Detect which cell encompasses the target text, then output its [x, y] center coordinate. 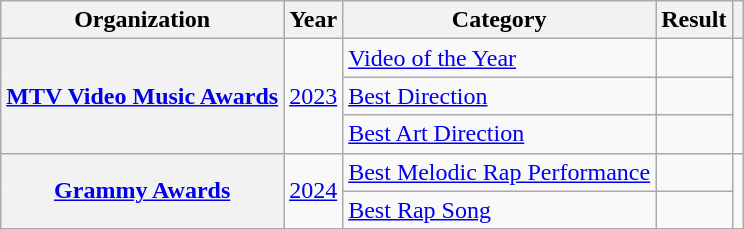
Grammy Awards [142, 191]
Best Rap Song [500, 210]
Year [314, 20]
2023 [314, 96]
Best Melodic Rap Performance [500, 172]
Best Direction [500, 96]
Category [500, 20]
Organization [142, 20]
Best Art Direction [500, 134]
MTV Video Music Awards [142, 96]
Video of the Year [500, 58]
2024 [314, 191]
Result [694, 20]
